Scan for the cell matching the given text and deliver its [x, y] coordinate at center. 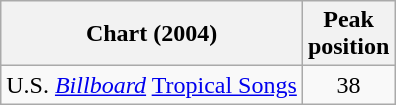
U.S. Billboard Tropical Songs [152, 85]
Peakposition [348, 34]
38 [348, 85]
Chart (2004) [152, 34]
